Return [x, y] of the center of cell containing provided text 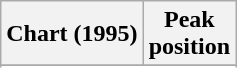
Chart (1995) [72, 34]
Peakposition [189, 34]
